Locate the cell with the specified text and output its (x, y) center coordinate. 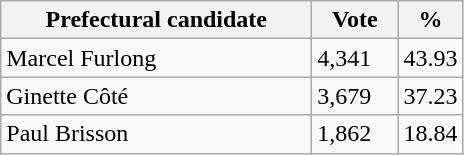
43.93 (430, 58)
4,341 (355, 58)
Vote (355, 20)
Prefectural candidate (156, 20)
1,862 (355, 134)
Paul Brisson (156, 134)
% (430, 20)
18.84 (430, 134)
37.23 (430, 96)
Ginette Côté (156, 96)
Marcel Furlong (156, 58)
3,679 (355, 96)
